Provide the (x, y) coordinate of the cell's center where the given text is located.  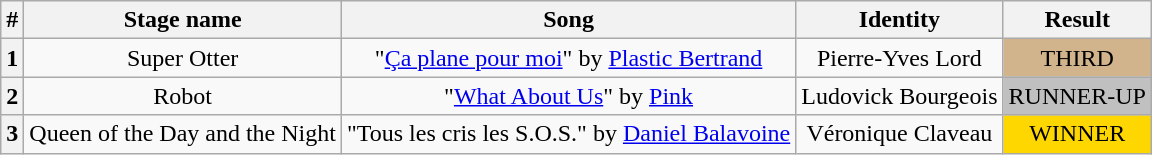
Pierre-Yves Lord (900, 58)
Result (1077, 20)
"Ça plane pour moi" by Plastic Bertrand (568, 58)
2 (12, 96)
THIRD (1077, 58)
Véronique Claveau (900, 134)
3 (12, 134)
Song (568, 20)
Super Otter (183, 58)
Queen of the Day and the Night (183, 134)
"What About Us" by Pink (568, 96)
"Tous les cris les S.O.S." by Daniel Balavoine (568, 134)
Ludovick Bourgeois (900, 96)
Robot (183, 96)
WINNER (1077, 134)
Identity (900, 20)
RUNNER-UP (1077, 96)
Stage name (183, 20)
1 (12, 58)
# (12, 20)
